Extract the [x, y] coordinate from the center of the cell holding the provided text.  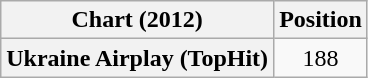
188 [321, 58]
Ukraine Airplay (TopHit) [138, 58]
Chart (2012) [138, 20]
Position [321, 20]
